Output the (X, Y) coordinate of the center of the cell containing the given text.  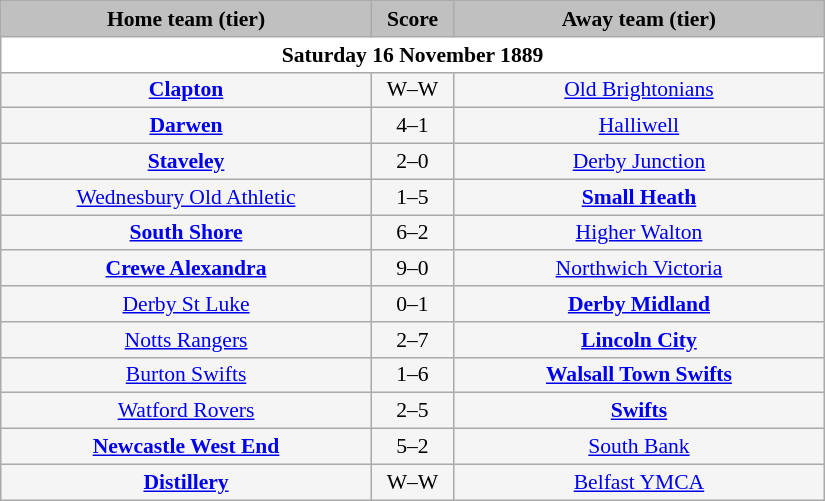
Halliwell (640, 126)
Wednesbury Old Athletic (186, 197)
Staveley (186, 162)
2–7 (412, 340)
0–1 (412, 304)
Score (412, 19)
Darwen (186, 126)
Distillery (186, 482)
1–5 (412, 197)
1–6 (412, 375)
Saturday 16 November 1889 (413, 55)
Derby St Luke (186, 304)
Derby Junction (640, 162)
Walsall Town Swifts (640, 375)
Derby Midland (640, 304)
4–1 (412, 126)
Higher Walton (640, 233)
Northwich Victoria (640, 269)
Clapton (186, 90)
5–2 (412, 447)
Belfast YMCA (640, 482)
6–2 (412, 233)
South Shore (186, 233)
Old Brightonians (640, 90)
Home team (tier) (186, 19)
Swifts (640, 411)
Small Heath (640, 197)
Burton Swifts (186, 375)
2–5 (412, 411)
Away team (tier) (640, 19)
Newcastle West End (186, 447)
2–0 (412, 162)
Watford Rovers (186, 411)
Lincoln City (640, 340)
9–0 (412, 269)
Crewe Alexandra (186, 269)
Notts Rangers (186, 340)
South Bank (640, 447)
